Return the (x, y) coordinate for the center point of the cell that contains the specified text.  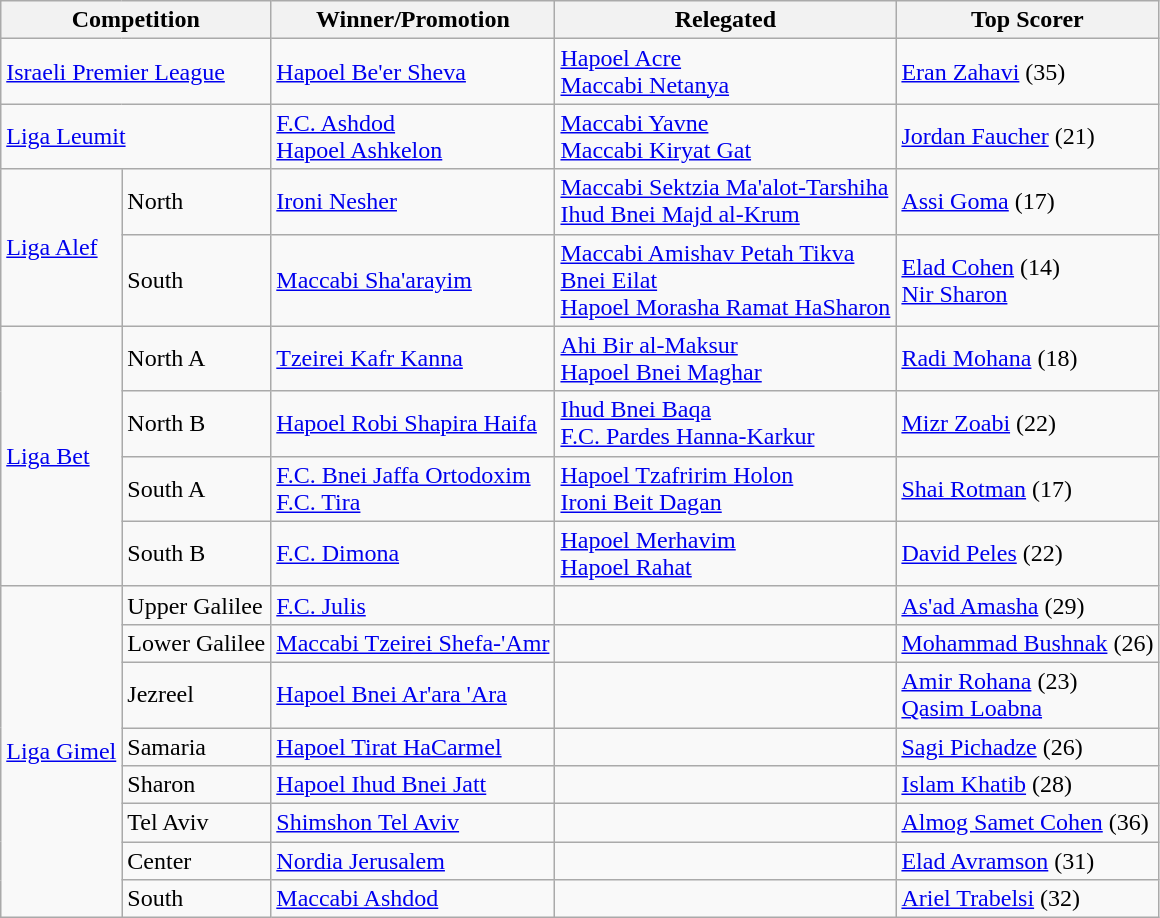
Almog Samet Cohen (36) (1028, 823)
Competition (136, 20)
Nordia Jerusalem (413, 861)
Jordan Faucher (21) (1028, 136)
Hapoel Ihud Bnei Jatt (413, 785)
Samaria (196, 747)
Relegated (726, 20)
Sharon (196, 785)
Ariel Trabelsi (32) (1028, 899)
Sagi Pichadze (26) (1028, 747)
Top Scorer (1028, 20)
Center (196, 861)
Assi Goma (17) (1028, 202)
Radi Mohana (18) (1028, 358)
South B (196, 554)
Shai Rotman (17) (1028, 488)
Elad Cohen (14)Nir Sharon (1028, 280)
Israeli Premier League (136, 72)
Hapoel Tzafririm HolonIroni Beit Dagan (726, 488)
North (196, 202)
Winner/Promotion (413, 20)
Mohammad Bushnak (26) (1028, 643)
F.C. Dimona (413, 554)
Hapoel Bnei Ar'ara 'Ara (413, 694)
Maccabi Tzeirei Shefa-'Amr (413, 643)
F.C. Bnei Jaffa OrtodoximF.C. Tira (413, 488)
North A (196, 358)
Hapoel Robi Shapira Haifa (413, 424)
Maccabi Sektzia Ma'alot-TarshihaIhud Bnei Majd al-Krum (726, 202)
Ihud Bnei BaqaF.C. Pardes Hanna-Karkur (726, 424)
David Peles (22) (1028, 554)
Maccabi Sha'arayim (413, 280)
Maccabi YavneMaccabi Kiryat Gat (726, 136)
Maccabi Ashdod (413, 899)
South A (196, 488)
As'ad Amasha (29) (1028, 605)
Tzeirei Kafr Kanna (413, 358)
Hapoel Tirat HaCarmel (413, 747)
Liga Gimel (62, 752)
Liga Bet (62, 456)
Liga Alef (62, 248)
F.C. Julis (413, 605)
Ironi Nesher (413, 202)
Elad Avramson (31) (1028, 861)
Shimshon Tel Aviv (413, 823)
Hapoel Merhavim Hapoel Rahat (726, 554)
Eran Zahavi (35) (1028, 72)
F.C. AshdodHapoel Ashkelon (413, 136)
Maccabi Amishav Petah TikvaBnei EilatHapoel Morasha Ramat HaSharon (726, 280)
Lower Galilee (196, 643)
Amir Rohana (23) Qasim Loabna (1028, 694)
North B (196, 424)
Hapoel Be'er Sheva (413, 72)
Hapoel AcreMaccabi Netanya (726, 72)
Upper Galilee (196, 605)
Ahi Bir al-MaksurHapoel Bnei Maghar (726, 358)
Jezreel (196, 694)
Islam Khatib (28) (1028, 785)
Mizr Zoabi (22) (1028, 424)
Liga Leumit (136, 136)
Tel Aviv (196, 823)
